From the cell containing the given text, extract its center point as (x, y) coordinate. 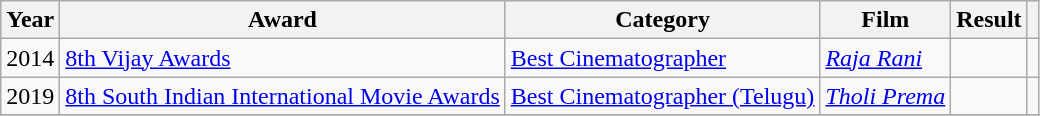
Category (662, 20)
8th South Indian International Movie Awards (282, 96)
Award (282, 20)
Best Cinematographer (Telugu) (662, 96)
Best Cinematographer (662, 58)
Year (30, 20)
2014 (30, 58)
Raja Rani (886, 58)
8th Vijay Awards (282, 58)
Result (989, 20)
Film (886, 20)
Tholi Prema (886, 96)
2019 (30, 96)
